Capture the cell that displays the provided text and extract its [x, y] central coordinate. 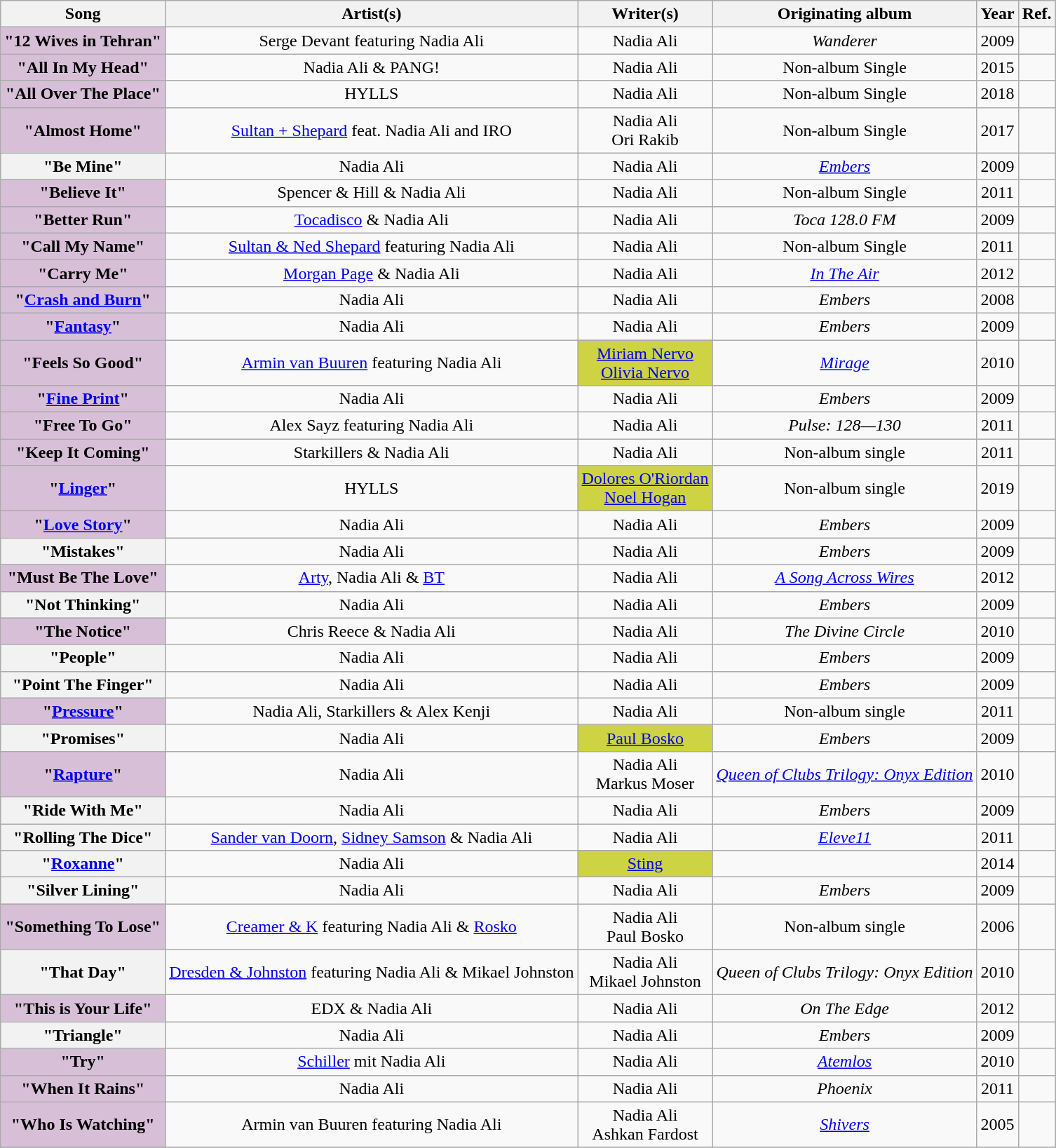
Artist(s) [372, 14]
Mirage [844, 362]
"Keep It Coming" [83, 452]
Tocadisco & Nadia Ali [372, 220]
Sultan + Shepard feat. Nadia Ali and IRO [372, 130]
"This is Your Life" [83, 1008]
"Not Thinking" [83, 605]
Atemlos [844, 1062]
Nadia Ali & PANG! [372, 67]
2019 [997, 488]
"Triangle" [83, 1035]
"Better Run" [83, 220]
Wanderer [844, 41]
"Silver Lining" [83, 891]
Spencer & Hill & Nadia Ali [372, 193]
2006 [997, 927]
Originating album [844, 14]
"Call My Name" [83, 246]
"12 Wives in Tehran" [83, 41]
"All Over The Place" [83, 94]
"That Day" [83, 972]
"Who Is Watching" [83, 1125]
The Divine Circle [844, 631]
Song [83, 14]
Alex Sayz featuring Nadia Ali [372, 426]
"When It Rains" [83, 1088]
Shivers [844, 1125]
Phoenix [844, 1088]
Creamer & K featuring Nadia Ali & Rosko [372, 927]
"Almost Home" [83, 130]
"Rapture" [83, 774]
"People" [83, 658]
Nadia Ali Ashkan Fardost [645, 1125]
Sander van Doorn, Sidney Samson & Nadia Ali [372, 837]
In The Air [844, 273]
Morgan Page & Nadia Ali [372, 273]
Toca 128.0 FM [844, 220]
Sultan & Ned Shepard featuring Nadia Ali [372, 246]
Arty, Nadia Ali & BT [372, 578]
"The Notice" [83, 631]
"Something To Lose" [83, 927]
"Be Mine" [83, 166]
"Crash and Burn" [83, 299]
Starkillers & Nadia Ali [372, 452]
"Try" [83, 1062]
Dolores O'Riordan Noel Hogan [645, 488]
"Must Be The Love" [83, 578]
"Fine Print" [83, 399]
Paul Bosko [645, 738]
2008 [997, 299]
Dresden & Johnston featuring Nadia Ali & Mikael Johnston [372, 972]
"Carry Me" [83, 273]
Nadia Ali Ori Rakib [645, 130]
Ref. [1036, 14]
Year [997, 14]
Chris Reece & Nadia Ali [372, 631]
"Fantasy" [83, 326]
"Believe It" [83, 193]
A Song Across Wires [844, 578]
2005 [997, 1125]
2018 [997, 94]
Nadia Ali Markus Moser [645, 774]
"Love Story" [83, 525]
"All In My Head" [83, 67]
Miriam Nervo Olivia Nervo [645, 362]
Schiller mit Nadia Ali [372, 1062]
2015 [997, 67]
EDX & Nadia Ali [372, 1008]
Nadia Ali Paul Bosko [645, 927]
2014 [997, 864]
"Point The Finger" [83, 684]
Sting [645, 864]
On The Edge [844, 1008]
Writer(s) [645, 14]
2017 [997, 130]
"Mistakes" [83, 551]
Nadia Ali Mikael Johnston [645, 972]
"Feels So Good" [83, 362]
Eleve11 [844, 837]
"Free To Go" [83, 426]
Serge Devant featuring Nadia Ali [372, 41]
Pulse: 128—130 [844, 426]
"Pressure" [83, 711]
"Linger" [83, 488]
"Rolling The Dice" [83, 837]
Nadia Ali, Starkillers & Alex Kenji [372, 711]
"Promises" [83, 738]
"Roxanne" [83, 864]
"Ride With Me" [83, 810]
